Return the [X, Y] coordinate for the center point of the cell that contains the specified text.  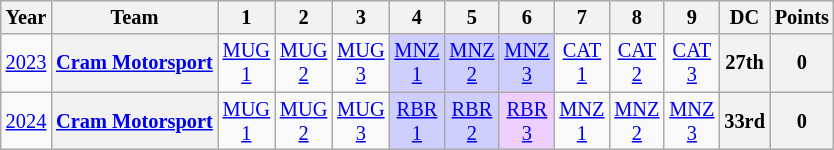
Team [134, 17]
Year [26, 17]
CAT3 [692, 63]
8 [636, 17]
5 [472, 17]
7 [582, 17]
33rd [744, 121]
2023 [26, 63]
RBR1 [416, 121]
2024 [26, 121]
2 [304, 17]
6 [526, 17]
Points [802, 17]
RBR3 [526, 121]
RBR2 [472, 121]
3 [360, 17]
DC [744, 17]
4 [416, 17]
CAT1 [582, 63]
CAT2 [636, 63]
1 [246, 17]
27th [744, 63]
9 [692, 17]
